Scan for the cell matching the given text and deliver its (X, Y) coordinate at center. 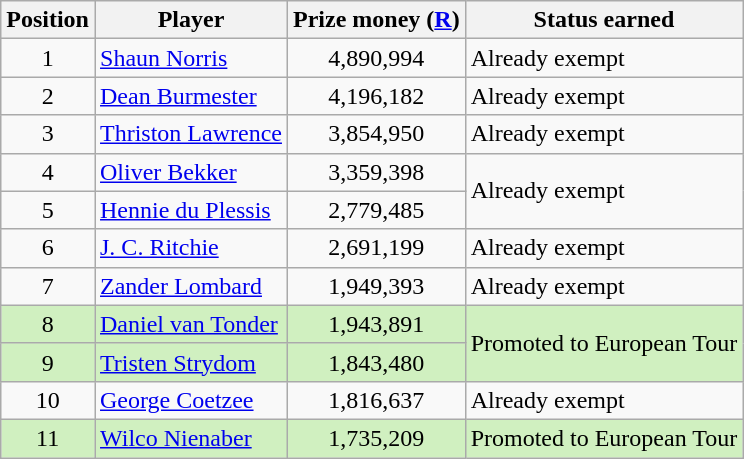
5 (48, 210)
9 (48, 362)
Hennie du Plessis (190, 210)
Status earned (604, 20)
6 (48, 248)
1,843,480 (376, 362)
7 (48, 286)
3,854,950 (376, 134)
Shaun Norris (190, 58)
George Coetzee (190, 400)
4,196,182 (376, 96)
2,779,485 (376, 210)
4,890,994 (376, 58)
10 (48, 400)
Daniel van Tonder (190, 324)
Wilco Nienaber (190, 438)
Position (48, 20)
2,691,199 (376, 248)
8 (48, 324)
Player (190, 20)
Thriston Lawrence (190, 134)
4 (48, 172)
Oliver Bekker (190, 172)
2 (48, 96)
1,816,637 (376, 400)
3,359,398 (376, 172)
1,735,209 (376, 438)
Tristen Strydom (190, 362)
Zander Lombard (190, 286)
J. C. Ritchie (190, 248)
Dean Burmester (190, 96)
1,949,393 (376, 286)
1 (48, 58)
Prize money (R) (376, 20)
1,943,891 (376, 324)
3 (48, 134)
11 (48, 438)
